Return [X, Y] of the center of cell containing provided text 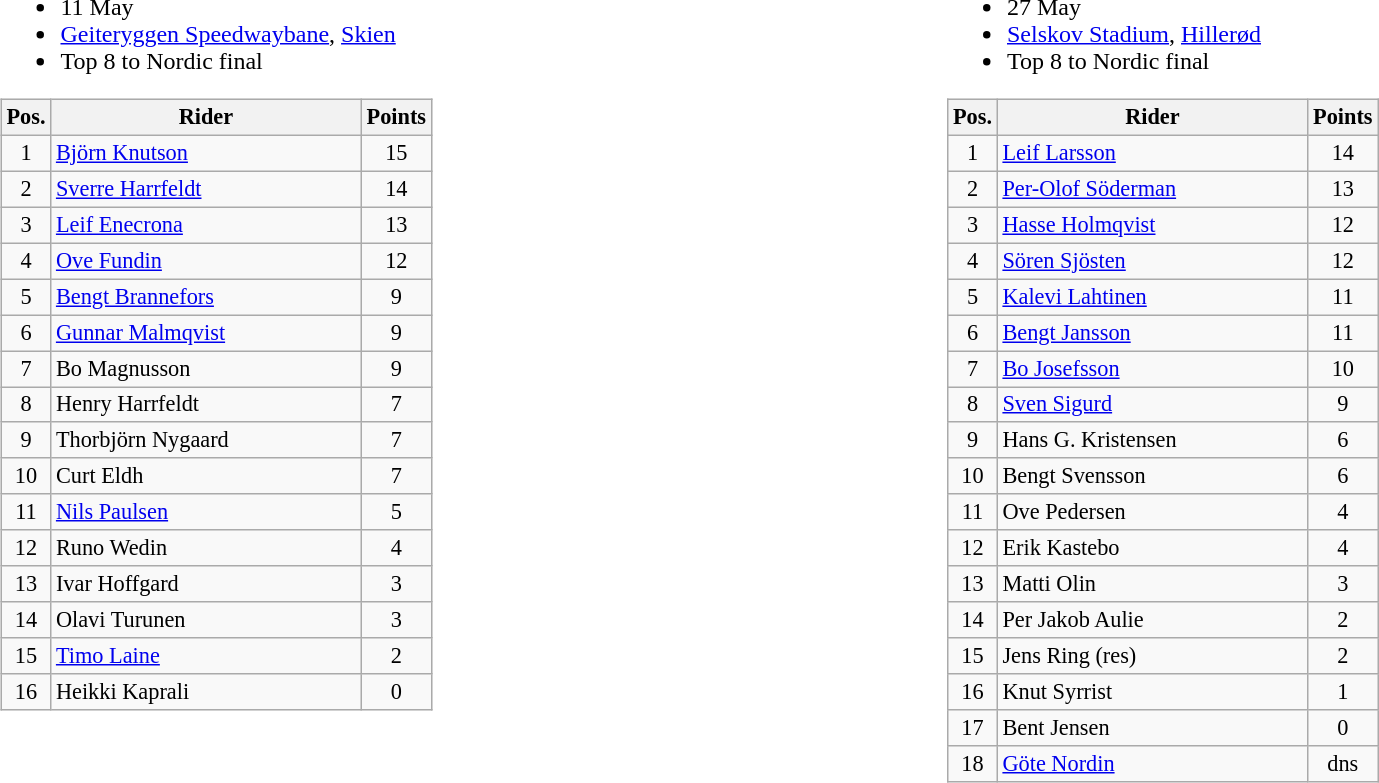
Thorbjörn Nygaard [206, 440]
Curt Eldh [206, 476]
dns [1343, 764]
Bengt Jansson [1152, 333]
Per-Olof Söderman [1152, 189]
Ivar Hoffgard [206, 584]
Knut Syrrist [1152, 692]
Leif Enecrona [206, 225]
Bo Magnusson [206, 369]
Jens Ring (res) [1152, 656]
Hans G. Kristensen [1152, 440]
Leif Larsson [1152, 153]
Heikki Kaprali [206, 692]
Hasse Holmqvist [1152, 225]
Kalevi Lahtinen [1152, 297]
Erik Kastebo [1152, 548]
Bengt Svensson [1152, 476]
Gunnar Malmqvist [206, 333]
Per Jakob Aulie [1152, 620]
Björn Knutson [206, 153]
Nils Paulsen [206, 512]
Sverre Harrfeldt [206, 189]
Matti Olin [1152, 584]
Henry Harrfeldt [206, 404]
Ove Fundin [206, 261]
Bo Josefsson [1152, 369]
Olavi Turunen [206, 620]
Bengt Brannefors [206, 297]
Sven Sigurd [1152, 404]
18 [972, 764]
17 [972, 728]
Ove Pedersen [1152, 512]
Bent Jensen [1152, 728]
Sören Sjösten [1152, 261]
Timo Laine [206, 656]
Runo Wedin [206, 548]
Göte Nordin [1152, 764]
